Find where the given text appears and provide that cell's center as [x, y] coordinate. 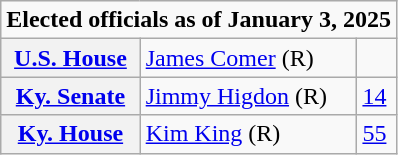
Elected officials as of January 3, 2025 [199, 20]
Ky. House [70, 134]
14 [377, 96]
James Comer (R) [248, 58]
Ky. Senate [70, 96]
Jimmy Higdon (R) [248, 96]
Kim King (R) [248, 134]
U.S. House [70, 58]
55 [377, 134]
